Scan for the cell matching the given text and deliver its (x, y) coordinate at center. 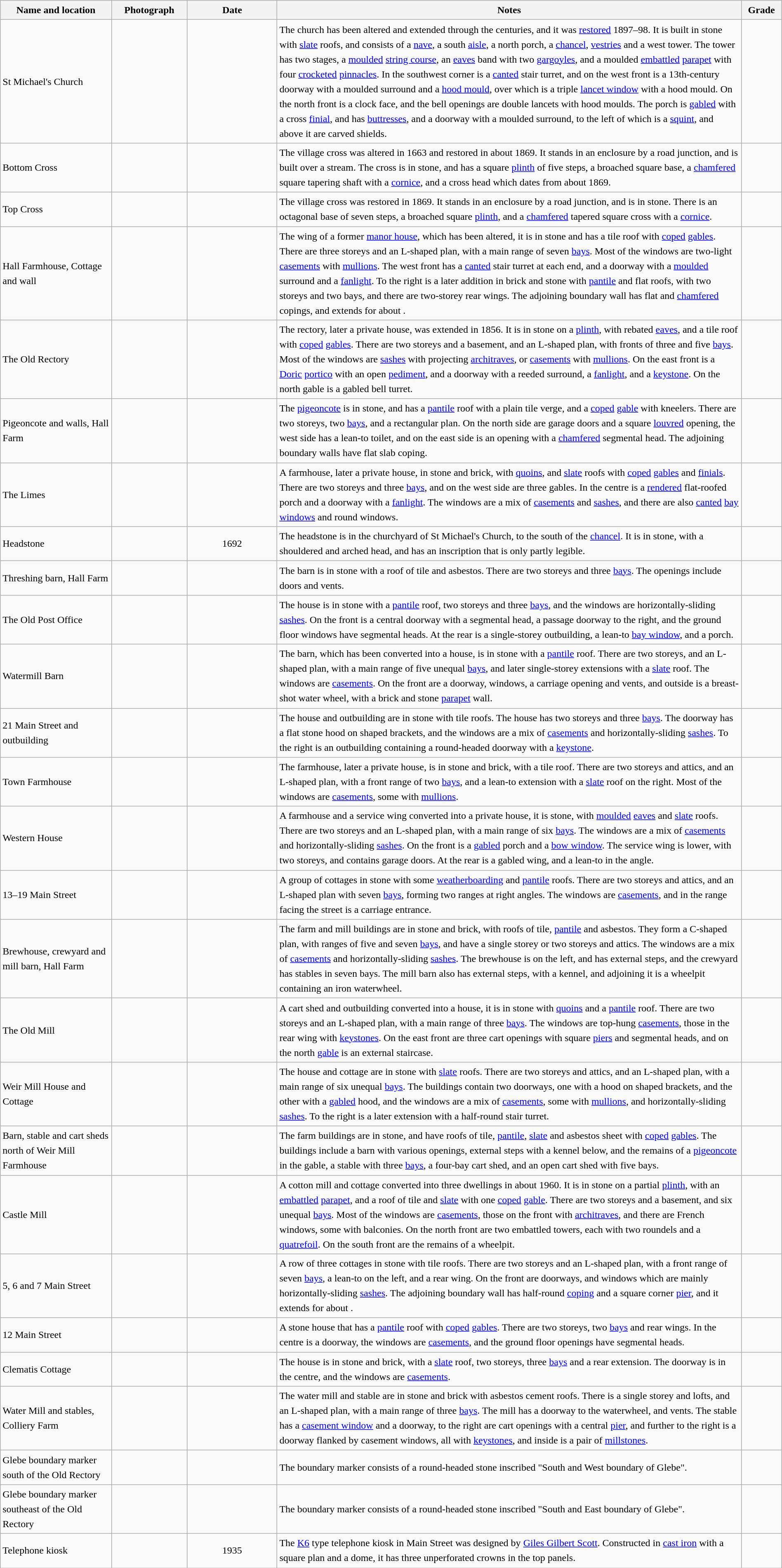
Clematis Cottage (56, 1369)
Notes (509, 10)
1692 (232, 543)
Glebe boundary marker southeast of the Old Rectory (56, 1509)
Top Cross (56, 209)
Photograph (149, 10)
Glebe boundary marker south of the Old Rectory (56, 1467)
Threshing barn, Hall Farm (56, 578)
Telephone kiosk (56, 1550)
The boundary marker consists of a round-headed stone inscribed "South and West boundary of Glebe". (509, 1467)
The boundary marker consists of a round-headed stone inscribed "South and East boundary of Glebe". (509, 1509)
St Michael's Church (56, 82)
Brewhouse, crewyard and mill barn, Hall Farm (56, 959)
Date (232, 10)
The Old Mill (56, 1030)
13–19 Main Street (56, 895)
Headstone (56, 543)
21 Main Street and outbuilding (56, 733)
Grade (761, 10)
Western House (56, 839)
The Old Post Office (56, 619)
Castle Mill (56, 1215)
The Old Rectory (56, 360)
The Limes (56, 495)
5, 6 and 7 Main Street (56, 1286)
Hall Farmhouse, Cottage and wall (56, 273)
Watermill Barn (56, 676)
Pigeoncote and walls, Hall Farm (56, 430)
Barn, stable and cart sheds north of Weir Mill Farmhouse (56, 1150)
Name and location (56, 10)
Town Farmhouse (56, 782)
Weir Mill House and Cottage (56, 1094)
The barn is in stone with a roof of tile and asbestos. There are two storeys and three bays. The openings include doors and vents. (509, 578)
1935 (232, 1550)
Water Mill and stables, Colliery Farm (56, 1418)
12 Main Street (56, 1335)
Bottom Cross (56, 167)
